Capture the cell that displays the provided text and extract its (x, y) central coordinate. 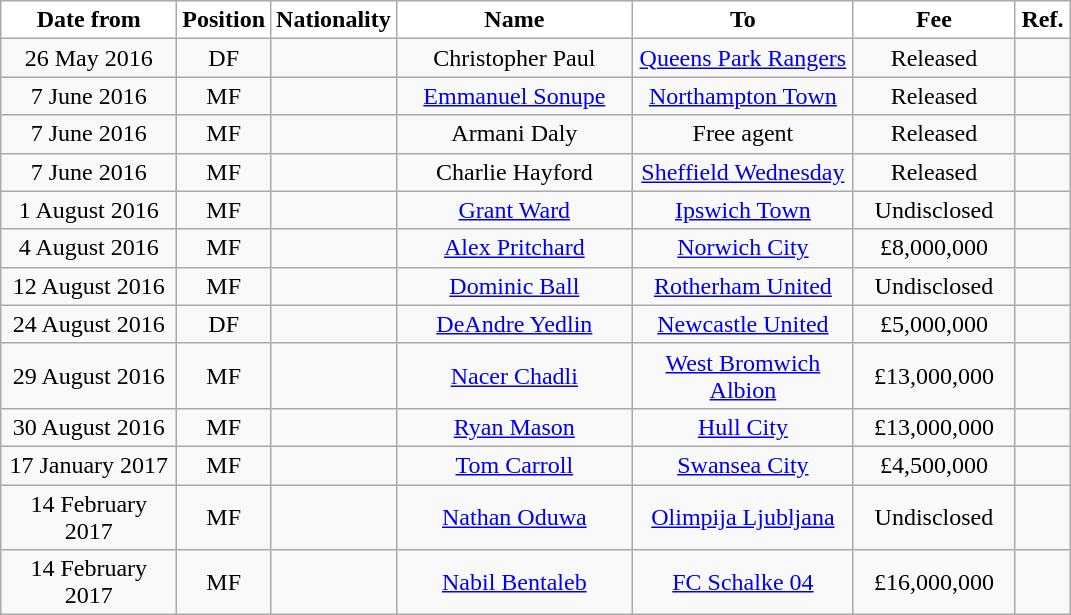
Hull City (742, 427)
24 August 2016 (89, 324)
Swansea City (742, 465)
Rotherham United (742, 286)
Nacer Chadli (514, 376)
Nabil Bentaleb (514, 582)
£4,500,000 (934, 465)
Ryan Mason (514, 427)
£5,000,000 (934, 324)
30 August 2016 (89, 427)
Newcastle United (742, 324)
17 January 2017 (89, 465)
Northampton Town (742, 96)
Dominic Ball (514, 286)
Fee (934, 20)
Sheffield Wednesday (742, 172)
Armani Daly (514, 134)
Alex Pritchard (514, 248)
Nathan Oduwa (514, 516)
Ipswich Town (742, 210)
Grant Ward (514, 210)
29 August 2016 (89, 376)
Date from (89, 20)
Ref. (1042, 20)
£16,000,000 (934, 582)
Position (224, 20)
DeAndre Yedlin (514, 324)
Free agent (742, 134)
1 August 2016 (89, 210)
Olimpija Ljubljana (742, 516)
4 August 2016 (89, 248)
12 August 2016 (89, 286)
Emmanuel Sonupe (514, 96)
FC Schalke 04 (742, 582)
26 May 2016 (89, 58)
Queens Park Rangers (742, 58)
Charlie Hayford (514, 172)
Name (514, 20)
Norwich City (742, 248)
West Bromwich Albion (742, 376)
Nationality (334, 20)
£8,000,000 (934, 248)
Tom Carroll (514, 465)
To (742, 20)
Christopher Paul (514, 58)
